Detect which cell encompasses the target text, then output its [x, y] center coordinate. 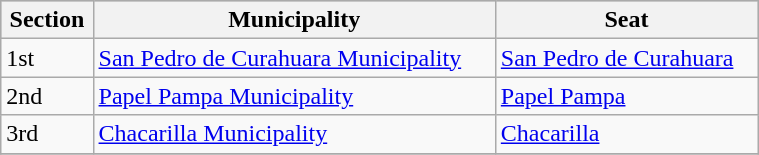
3rd [47, 134]
Section [47, 20]
San Pedro de Curahuara Municipality [294, 58]
Papel Pampa Municipality [294, 96]
Chacarilla [626, 134]
Chacarilla Municipality [294, 134]
Papel Pampa [626, 96]
2nd [47, 96]
Municipality [294, 20]
1st [47, 58]
San Pedro de Curahuara [626, 58]
Seat [626, 20]
